Output the (x, y) coordinate of the center of the cell containing the given text.  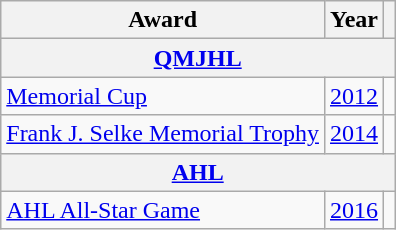
Year (354, 20)
AHL (198, 172)
QMJHL (198, 58)
2014 (354, 134)
AHL All-Star Game (163, 210)
2012 (354, 96)
2016 (354, 210)
Award (163, 20)
Frank J. Selke Memorial Trophy (163, 134)
Memorial Cup (163, 96)
